Search for the cell housing the specified text and yield its (x, y) center coordinate. 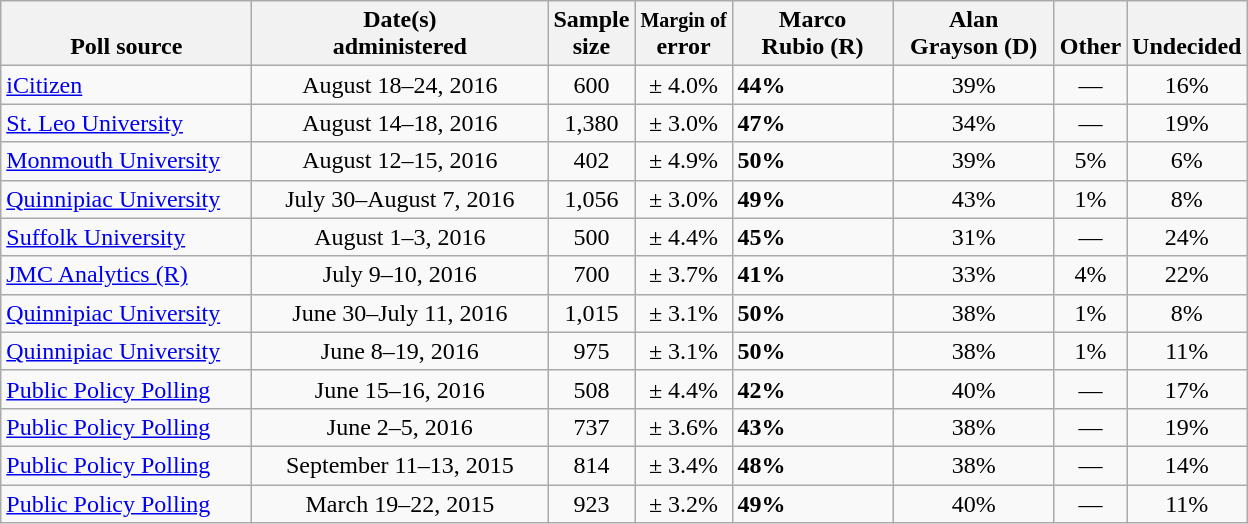
± 3.6% (684, 427)
August 18–24, 2016 (400, 85)
31% (974, 237)
34% (974, 123)
August 1–3, 2016 (400, 237)
Suffolk University (126, 237)
17% (1187, 389)
6% (1187, 161)
iCitizen (126, 85)
1,015 (592, 313)
Monmouth University (126, 161)
August 14–18, 2016 (400, 123)
42% (812, 389)
923 (592, 503)
24% (1187, 237)
June 8–19, 2016 (400, 351)
14% (1187, 465)
Samplesize (592, 34)
41% (812, 275)
July 30–August 7, 2016 (400, 199)
600 (592, 85)
March 19–22, 2015 (400, 503)
± 3.2% (684, 503)
48% (812, 465)
508 (592, 389)
JMC Analytics (R) (126, 275)
22% (1187, 275)
Poll source (126, 34)
AlanGrayson (D) (974, 34)
± 3.7% (684, 275)
47% (812, 123)
16% (1187, 85)
33% (974, 275)
5% (1090, 161)
Other (1090, 34)
St. Leo University (126, 123)
MarcoRubio (R) (812, 34)
402 (592, 161)
700 (592, 275)
Date(s)administered (400, 34)
July 9–10, 2016 (400, 275)
45% (812, 237)
September 11–13, 2015 (400, 465)
814 (592, 465)
June 30–July 11, 2016 (400, 313)
1,056 (592, 199)
June 2–5, 2016 (400, 427)
± 4.9% (684, 161)
Undecided (1187, 34)
Margin oferror (684, 34)
975 (592, 351)
June 15–16, 2016 (400, 389)
737 (592, 427)
44% (812, 85)
500 (592, 237)
1,380 (592, 123)
August 12–15, 2016 (400, 161)
4% (1090, 275)
± 3.4% (684, 465)
± 4.0% (684, 85)
